Provide the [X, Y] coordinate of the cell's center where the given text is located.  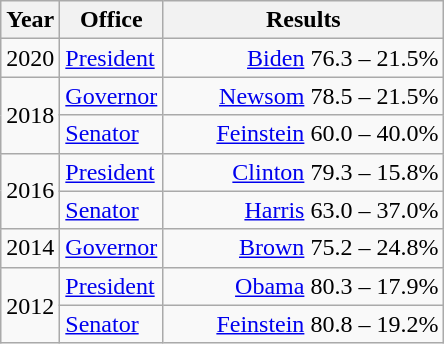
Feinstein 80.8 – 19.2% [304, 324]
Results [304, 20]
Brown 75.2 – 24.8% [304, 248]
Biden 76.3 – 21.5% [304, 58]
2016 [30, 191]
2020 [30, 58]
Feinstein 60.0 – 40.0% [304, 134]
Harris 63.0 – 37.0% [304, 210]
Clinton 79.3 – 15.8% [304, 172]
Year [30, 20]
2014 [30, 248]
Office [112, 20]
Obama 80.3 – 17.9% [304, 286]
Newsom 78.5 – 21.5% [304, 96]
2018 [30, 115]
2012 [30, 305]
